Scan for the cell matching the given text and deliver its [X, Y] coordinate at center. 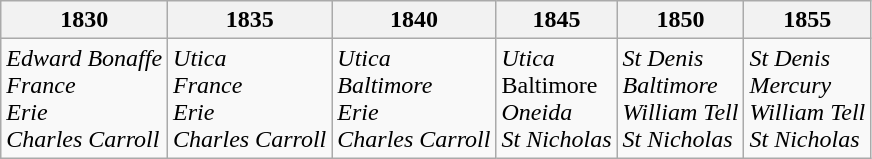
1850 [680, 20]
1845 [556, 20]
UticaBaltimoreErieCharles Carroll [414, 98]
UticaBaltimoreOneidaSt Nicholas [556, 98]
St DenisBaltimoreWilliam TellSt Nicholas [680, 98]
Edward BonaffeFranceErieCharles Carroll [84, 98]
1835 [250, 20]
1840 [414, 20]
UticaFranceErieCharles Carroll [250, 98]
St DenisMercuryWilliam TellSt Nicholas [808, 98]
1830 [84, 20]
1855 [808, 20]
